From the cell containing the given text, extract its center point as [x, y] coordinate. 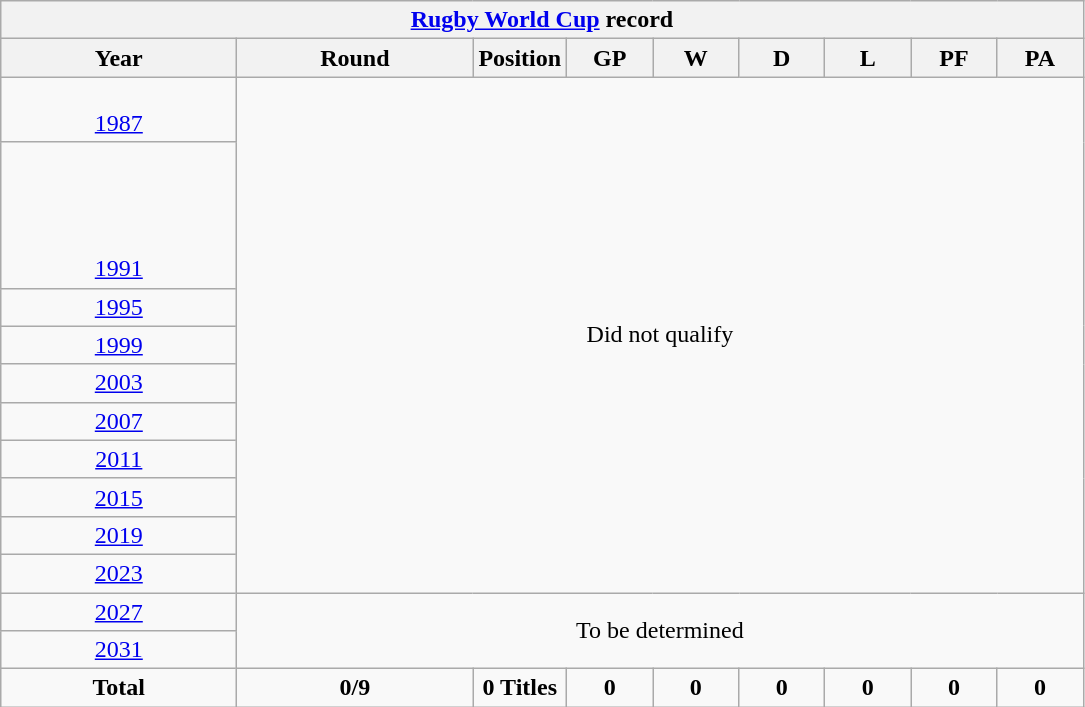
To be determined [660, 630]
2019 [119, 535]
2007 [119, 421]
Year [119, 58]
2023 [119, 573]
PF [954, 58]
1991 [119, 215]
2011 [119, 459]
D [782, 58]
GP [610, 58]
2031 [119, 650]
2027 [119, 611]
Did not qualify [660, 335]
2003 [119, 383]
1995 [119, 307]
W [696, 58]
Round [355, 58]
L [868, 58]
1987 [119, 110]
0 Titles [520, 688]
0/9 [355, 688]
PA [1040, 58]
Position [520, 58]
Total [119, 688]
Rugby World Cup record [542, 20]
2015 [119, 497]
1999 [119, 345]
